Locate the cell with the specified text and output its (x, y) center coordinate. 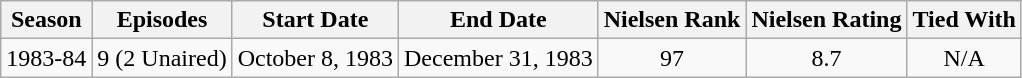
Nielsen Rank (672, 20)
Episodes (162, 20)
8.7 (826, 58)
December 31, 1983 (499, 58)
Tied With (964, 20)
Start Date (315, 20)
N/A (964, 58)
Season (46, 20)
Nielsen Rating (826, 20)
9 (2 Unaired) (162, 58)
97 (672, 58)
October 8, 1983 (315, 58)
End Date (499, 20)
1983-84 (46, 58)
